Return (X, Y) of the center of cell containing provided text 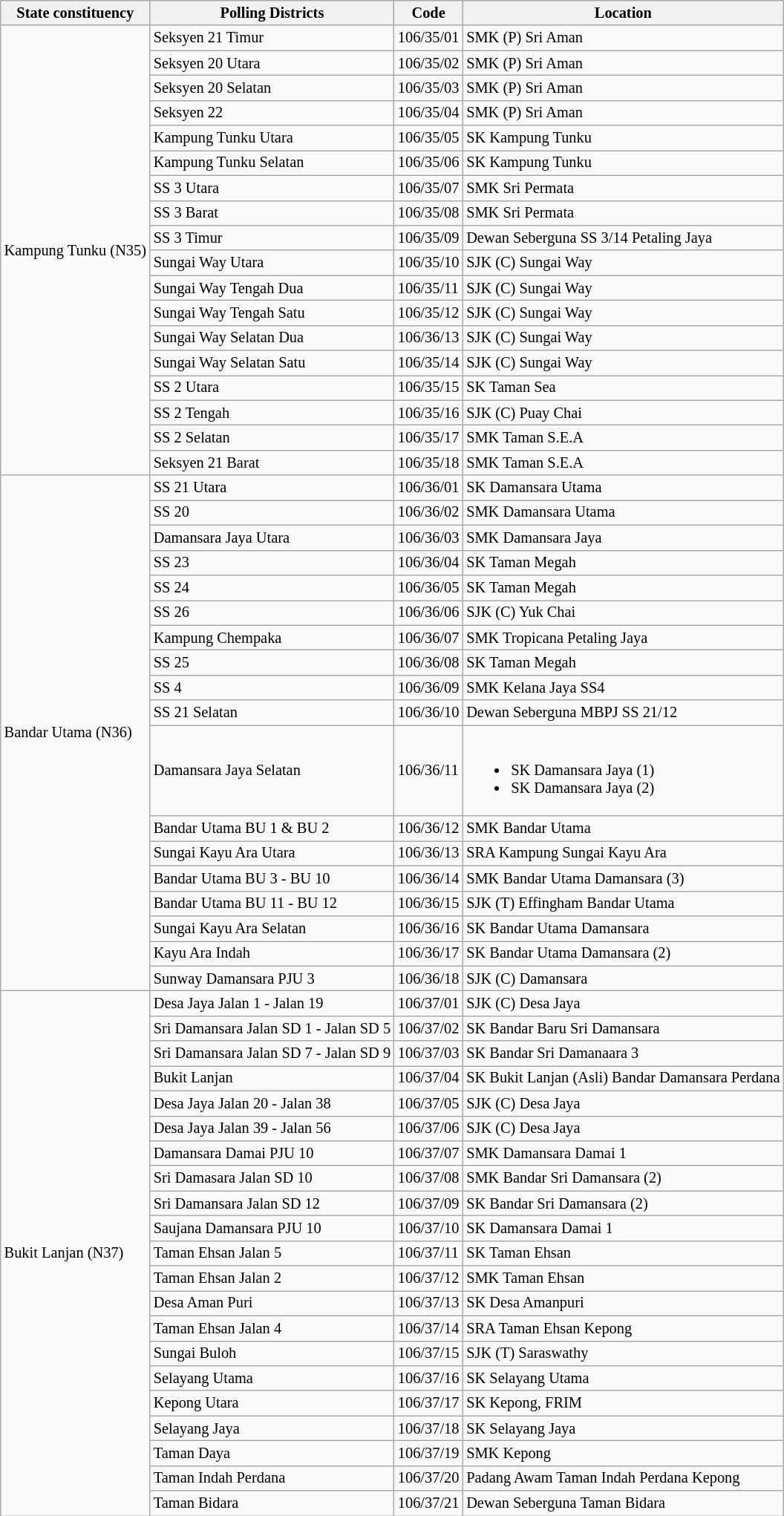
Damansara Jaya Utara (272, 538)
SS 4 (272, 687)
106/35/02 (428, 63)
SS 3 Utara (272, 188)
106/35/06 (428, 163)
Taman Ehsan Jalan 2 (272, 1278)
106/36/01 (428, 488)
Taman Ehsan Jalan 4 (272, 1328)
Taman Bidara (272, 1503)
Dewan Seberguna Taman Bidara (623, 1503)
106/36/12 (428, 829)
SMK Damansara Utama (623, 512)
106/37/21 (428, 1503)
106/37/06 (428, 1128)
Desa Jaya Jalan 1 - Jalan 19 (272, 1003)
SK Selayang Jaya (623, 1428)
SS 20 (272, 512)
106/36/17 (428, 953)
SRA Taman Ehsan Kepong (623, 1328)
SJK (T) Saraswathy (623, 1353)
Kayu Ara Indah (272, 953)
106/36/14 (428, 878)
Desa Jaya Jalan 39 - Jalan 56 (272, 1128)
106/37/14 (428, 1328)
106/37/12 (428, 1278)
106/36/07 (428, 638)
Desa Jaya Jalan 20 - Jalan 38 (272, 1103)
Saujana Damansara PJU 10 (272, 1228)
State constituency (76, 13)
SK Damansara Jaya (1)SK Damansara Jaya (2) (623, 770)
Seksyen 20 Utara (272, 63)
106/35/10 (428, 263)
106/35/08 (428, 213)
SMK Bandar Utama (623, 829)
106/37/08 (428, 1178)
SK Bandar Utama Damansara (2) (623, 953)
SS 21 Selatan (272, 713)
106/36/16 (428, 928)
106/35/17 (428, 437)
106/37/03 (428, 1053)
Kampung Tunku Utara (272, 138)
SK Desa Amanpuri (623, 1303)
Seksyen 20 Selatan (272, 88)
Code (428, 13)
SJK (T) Effingham Bandar Utama (623, 904)
SK Damansara Utama (623, 488)
SK Bandar Sri Damanaara 3 (623, 1053)
106/36/18 (428, 978)
SK Bandar Baru Sri Damansara (623, 1028)
SMK Kepong (623, 1453)
Dewan Seberguna SS 3/14 Petaling Jaya (623, 238)
Damansara Jaya Selatan (272, 770)
106/36/11 (428, 770)
SS 23 (272, 563)
106/36/02 (428, 512)
Bukit Lanjan (272, 1078)
SMK Bandar Utama Damansara (3) (623, 878)
106/37/11 (428, 1253)
Sungai Way Selatan Dua (272, 338)
SK Taman Sea (623, 388)
106/35/16 (428, 413)
Sungai Buloh (272, 1353)
SK Damansara Damai 1 (623, 1228)
106/35/09 (428, 238)
Sunway Damansara PJU 3 (272, 978)
Sri Damansara Jalan SD 12 (272, 1203)
106/36/05 (428, 587)
SK Kepong, FRIM (623, 1403)
Sungai Way Tengah Satu (272, 313)
106/35/04 (428, 113)
SMK Kelana Jaya SS4 (623, 687)
Kampung Tunku Selatan (272, 163)
SS 24 (272, 587)
106/35/15 (428, 388)
106/37/05 (428, 1103)
106/35/18 (428, 463)
SS 26 (272, 612)
106/37/13 (428, 1303)
106/37/09 (428, 1203)
Taman Ehsan Jalan 5 (272, 1253)
106/37/20 (428, 1478)
Selayang Utama (272, 1378)
Selayang Jaya (272, 1428)
106/35/01 (428, 38)
106/37/01 (428, 1003)
Sungai Kayu Ara Utara (272, 853)
106/35/07 (428, 188)
SK Taman Ehsan (623, 1253)
Sungai Kayu Ara Selatan (272, 928)
106/35/11 (428, 288)
Seksyen 21 Barat (272, 463)
106/37/07 (428, 1153)
SS 2 Utara (272, 388)
106/35/14 (428, 363)
Sungai Way Utara (272, 263)
Sri Damansara Jalan SD 7 - Jalan SD 9 (272, 1053)
106/37/16 (428, 1378)
106/36/10 (428, 713)
106/37/18 (428, 1428)
SS 3 Barat (272, 213)
SK Bandar Utama Damansara (623, 928)
106/36/06 (428, 612)
Location (623, 13)
Taman Indah Perdana (272, 1478)
SK Selayang Utama (623, 1378)
106/36/08 (428, 662)
Sungai Way Selatan Satu (272, 363)
SS 3 Timur (272, 238)
Bandar Utama BU 3 - BU 10 (272, 878)
SS 2 Tengah (272, 413)
106/35/03 (428, 88)
SS 25 (272, 662)
SK Bukit Lanjan (Asli) Bandar Damansara Perdana (623, 1078)
Kampung Chempaka (272, 638)
Sri Damansara Jalan SD 1 - Jalan SD 5 (272, 1028)
SJK (C) Yuk Chai (623, 612)
106/35/12 (428, 313)
106/37/04 (428, 1078)
Taman Daya (272, 1453)
106/36/03 (428, 538)
SMK Taman Ehsan (623, 1278)
106/37/02 (428, 1028)
SJK (C) Damansara (623, 978)
106/36/15 (428, 904)
Desa Aman Puri (272, 1303)
Kampung Tunku (N35) (76, 250)
SMK Tropicana Petaling Jaya (623, 638)
Bandar Utama BU 11 - BU 12 (272, 904)
106/37/10 (428, 1228)
Dewan Seberguna MBPJ SS 21/12 (623, 713)
SK Bandar Sri Damansara (2) (623, 1203)
106/36/09 (428, 687)
106/35/05 (428, 138)
106/37/15 (428, 1353)
Damansara Damai PJU 10 (272, 1153)
Bandar Utama BU 1 & BU 2 (272, 829)
Bukit Lanjan (N37) (76, 1253)
Seksyen 21 Timur (272, 38)
SRA Kampung Sungai Kayu Ara (623, 853)
SS 2 Selatan (272, 437)
SS 21 Utara (272, 488)
Padang Awam Taman Indah Perdana Kepong (623, 1478)
Sungai Way Tengah Dua (272, 288)
SJK (C) Puay Chai (623, 413)
106/36/04 (428, 563)
SMK Bandar Sri Damansara (2) (623, 1178)
SMK Damansara Damai 1 (623, 1153)
Sri Damasara Jalan SD 10 (272, 1178)
Kepong Utara (272, 1403)
SMK Damansara Jaya (623, 538)
Bandar Utama (N36) (76, 734)
Seksyen 22 (272, 113)
106/37/19 (428, 1453)
106/37/17 (428, 1403)
Polling Districts (272, 13)
